Capture the cell that displays the provided text and extract its (X, Y) central coordinate. 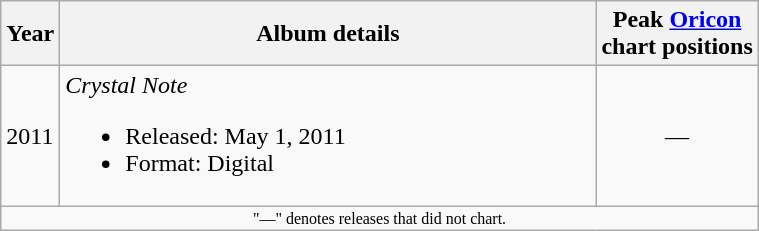
2011 (30, 136)
— (677, 136)
Album details (328, 34)
Crystal NoteReleased: May 1, 2011Format: Digital (328, 136)
"—" denotes releases that did not chart. (380, 218)
Year (30, 34)
Peak Oricon chart positions (677, 34)
